Search for the cell housing the specified text and yield its [X, Y] center coordinate. 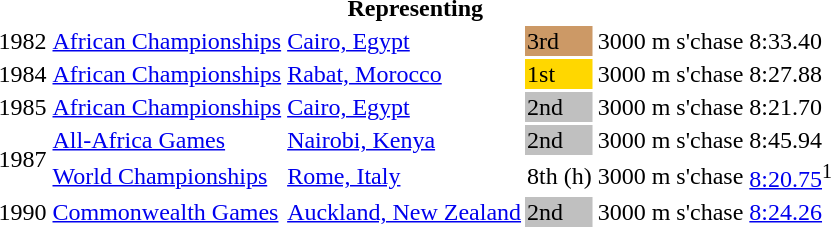
3rd [560, 41]
Nairobi, Kenya [404, 140]
8th (h) [560, 176]
Auckland, New Zealand [404, 212]
World Championships [167, 176]
All-Africa Games [167, 140]
Rome, Italy [404, 176]
Rabat, Morocco [404, 74]
1st [560, 74]
Commonwealth Games [167, 212]
